Detect which cell encompasses the target text, then output its [x, y] center coordinate. 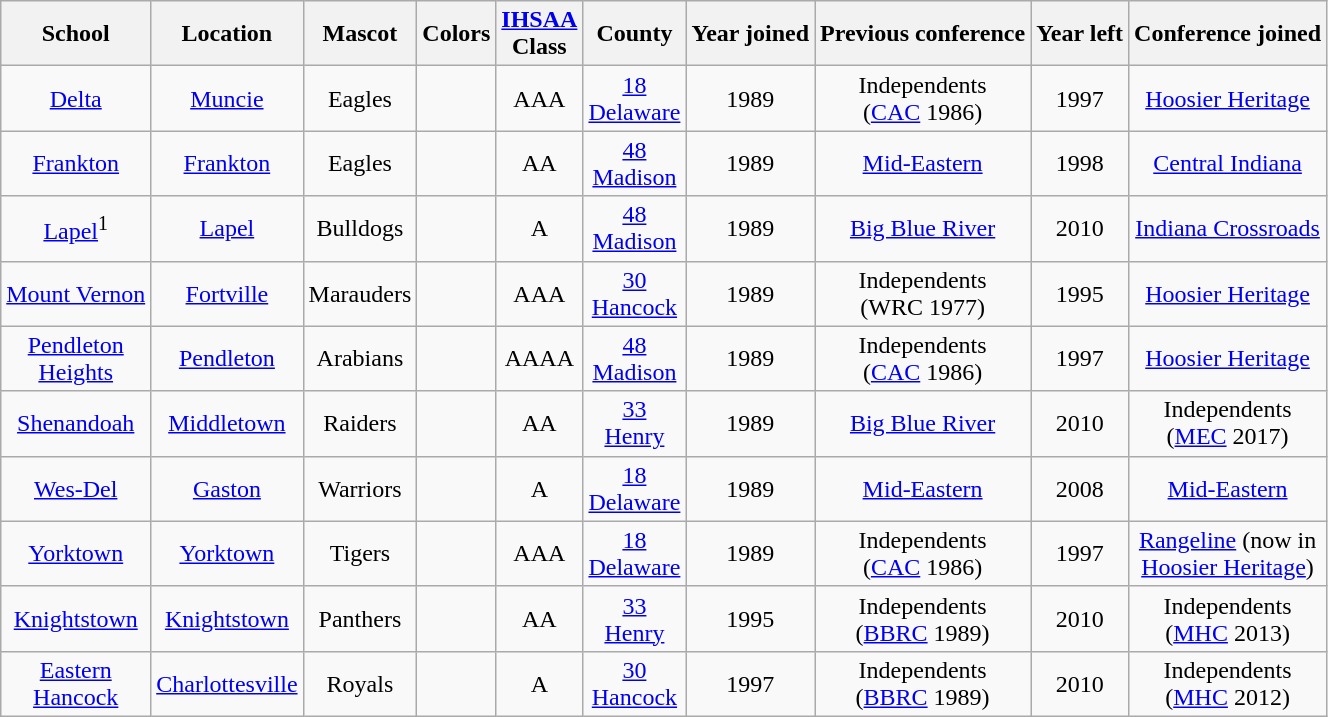
Gaston [227, 488]
Marauders [360, 294]
1998 [1080, 164]
Pendleton [227, 358]
Independents(MEC 2017) [1228, 424]
Indiana Crossroads [1228, 228]
Lapel [227, 228]
Colors [456, 34]
School [76, 34]
Lapel1 [76, 228]
Raiders [360, 424]
Royals [360, 684]
Independents(MHC 2013) [1228, 618]
Pendleton Heights [76, 358]
Conference joined [1228, 34]
Panthers [360, 618]
Fortville [227, 294]
Location [227, 34]
Year joined [750, 34]
2008 [1080, 488]
Previous conference [923, 34]
Warriors [360, 488]
Eastern Hancock [76, 684]
Mount Vernon [76, 294]
Tigers [360, 554]
Shenandoah [76, 424]
Central Indiana [1228, 164]
AAAA [540, 358]
Independents(MHC 2012) [1228, 684]
Rangeline (now inHoosier Heritage) [1228, 554]
Delta [76, 98]
Mascot [360, 34]
IHSAA Class [540, 34]
Year left [1080, 34]
Independents(WRC 1977) [923, 294]
Middletown [227, 424]
Wes-Del [76, 488]
Charlottesville [227, 684]
Bulldogs [360, 228]
County [634, 34]
Muncie [227, 98]
Arabians [360, 358]
